Output the (X, Y) coordinate of the center of the cell containing the given text.  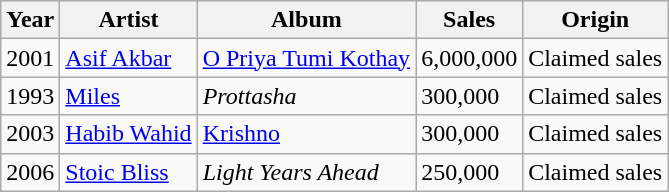
Asif Akbar (128, 58)
Album (306, 20)
Miles (128, 96)
Artist (128, 20)
2006 (30, 172)
O Priya Tumi Kothay (306, 58)
Year (30, 20)
2001 (30, 58)
Prottasha (306, 96)
250,000 (470, 172)
Origin (596, 20)
Light Years Ahead (306, 172)
Stoic Bliss (128, 172)
2003 (30, 134)
Sales (470, 20)
Habib Wahid (128, 134)
6,000,000 (470, 58)
Krishno (306, 134)
1993 (30, 96)
